Provide the (x, y) coordinate of the cell's center where the given text is located.  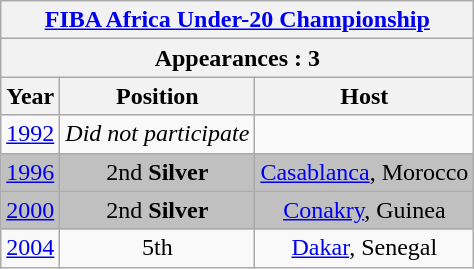
Position (158, 96)
1996 (30, 172)
5th (158, 248)
Did not participate (158, 134)
Host (364, 96)
Appearances : 3 (238, 58)
FIBA Africa Under-20 Championship (238, 20)
2004 (30, 248)
Casablanca, Morocco (364, 172)
Year (30, 96)
1992 (30, 134)
Dakar, Senegal (364, 248)
2000 (30, 210)
Conakry, Guinea (364, 210)
